Capture the cell that displays the provided text and extract its [X, Y] central coordinate. 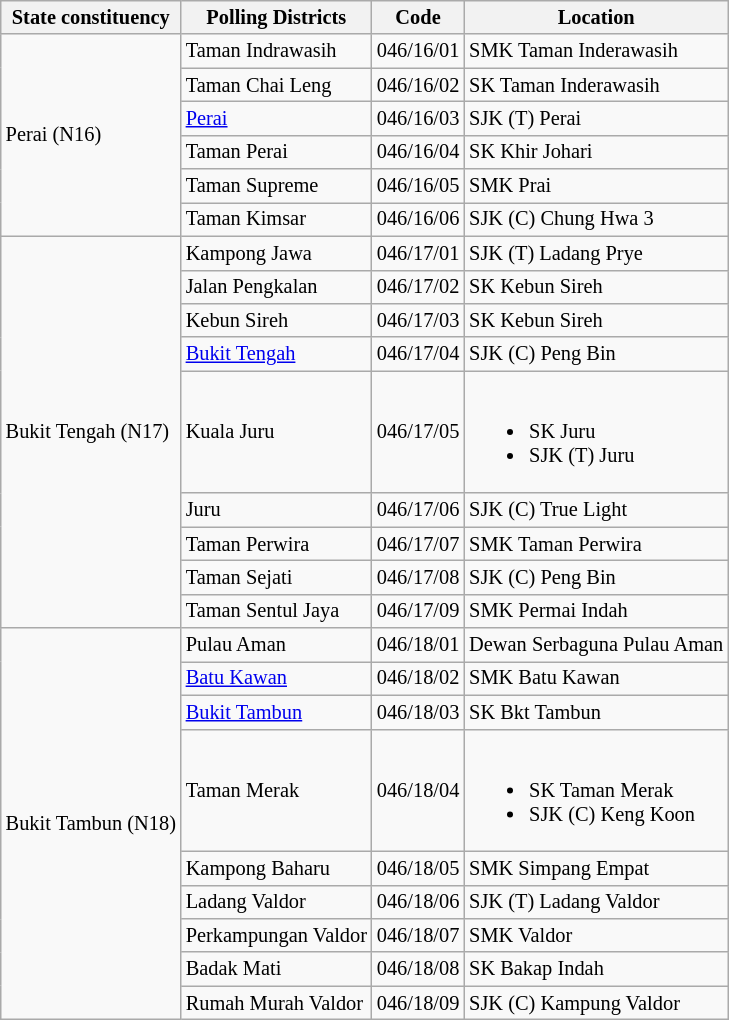
SJK (T) Perai [596, 118]
State constituency [91, 17]
Taman Sentul Jaya [276, 611]
SJK (T) Ladang Prye [596, 253]
Taman Sejati [276, 577]
Kuala Juru [276, 432]
046/17/01 [418, 253]
046/18/08 [418, 969]
046/18/02 [418, 678]
SJK (C) True Light [596, 510]
SJK (C) Kampung Valdor [596, 1003]
046/16/02 [418, 85]
SMK Batu Kawan [596, 678]
SJK (T) Ladang Valdor [596, 902]
Taman Perwira [276, 544]
Taman Perai [276, 152]
046/17/08 [418, 577]
046/16/04 [418, 152]
046/17/07 [418, 544]
Bukit Tengah (N17) [91, 432]
Kebun Sireh [276, 320]
Perai (N16) [91, 135]
Bukit Tambun [276, 712]
Taman Merak [276, 790]
Dewan Serbaguna Pulau Aman [596, 645]
046/16/06 [418, 219]
046/16/01 [418, 51]
Taman Supreme [276, 186]
Taman Kimsar [276, 219]
046/18/06 [418, 902]
Polling Districts [276, 17]
SMK Taman Perwira [596, 544]
046/16/03 [418, 118]
Perkampungan Valdor [276, 935]
046/17/09 [418, 611]
SMK Simpang Empat [596, 868]
046/18/04 [418, 790]
SK Bkt Tambun [596, 712]
046/18/07 [418, 935]
Perai [276, 118]
SJK (C) Chung Hwa 3 [596, 219]
Batu Kawan [276, 678]
SMK Permai Indah [596, 611]
046/17/03 [418, 320]
SMK Taman Inderawasih [596, 51]
Taman Chai Leng [276, 85]
Badak Mati [276, 969]
046/18/05 [418, 868]
046/18/09 [418, 1003]
Code [418, 17]
046/16/05 [418, 186]
046/18/01 [418, 645]
046/17/06 [418, 510]
SK Bakap Indah [596, 969]
046/18/03 [418, 712]
SMK Valdor [596, 935]
Jalan Pengkalan [276, 287]
Taman Indrawasih [276, 51]
SK Khir Johari [596, 152]
Ladang Valdor [276, 902]
Pulau Aman [276, 645]
046/17/02 [418, 287]
Kampong Jawa [276, 253]
Kampong Baharu [276, 868]
SK JuruSJK (T) Juru [596, 432]
046/17/04 [418, 354]
Bukit Tambun (N18) [91, 824]
Location [596, 17]
Rumah Murah Valdor [276, 1003]
046/17/05 [418, 432]
SK Taman Inderawasih [596, 85]
SK Taman MerakSJK (C) Keng Koon [596, 790]
Juru [276, 510]
SMK Prai [596, 186]
Bukit Tengah [276, 354]
